Find where the given text appears and provide that cell's center as [X, Y] coordinate. 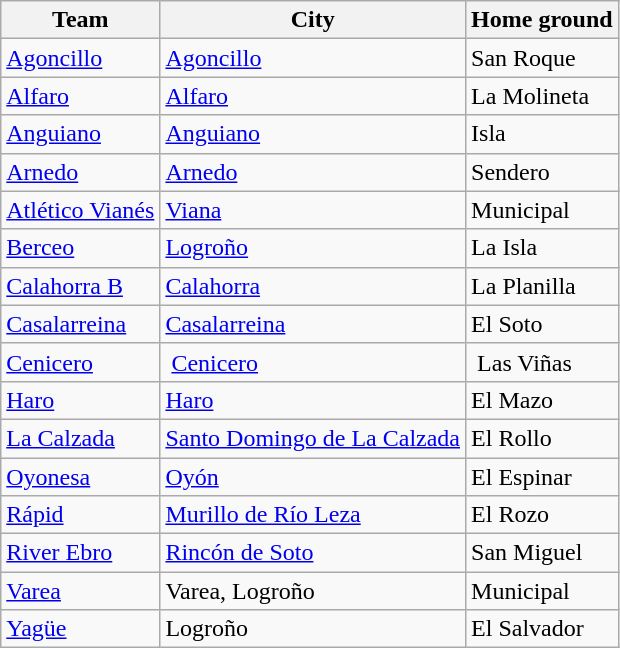
El Rollo [542, 438]
La Planilla [542, 286]
Varea, Logroño [313, 591]
San Miguel [542, 553]
La Molineta [542, 96]
City [313, 20]
Santo Domingo de La Calzada [313, 438]
Calahorra B [80, 286]
Sendero [542, 172]
Rápid [80, 515]
Calahorra [313, 286]
Rincón de Soto [313, 553]
Oyonesa [80, 477]
Yagüe [80, 629]
River Ebro [80, 553]
La Calzada [80, 438]
Murillo de Río Leza [313, 515]
Varea [80, 591]
El Espinar [542, 477]
San Roque [542, 58]
Las Viñas [542, 362]
Isla [542, 134]
La Isla [542, 248]
Team [80, 20]
Home ground [542, 20]
Atlético Vianés [80, 210]
El Mazo [542, 400]
El Rozo [542, 515]
Oyón [313, 477]
Viana [313, 210]
El Soto [542, 324]
Berceo [80, 248]
El Salvador [542, 629]
